Capture the cell that displays the provided text and extract its (x, y) central coordinate. 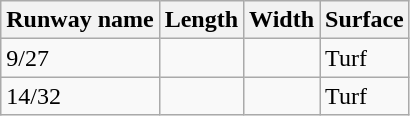
9/27 (80, 58)
Length (201, 20)
14/32 (80, 96)
Width (282, 20)
Runway name (80, 20)
Surface (365, 20)
